For the text-containing cell, return its midpoint in (X, Y) coordinate format. 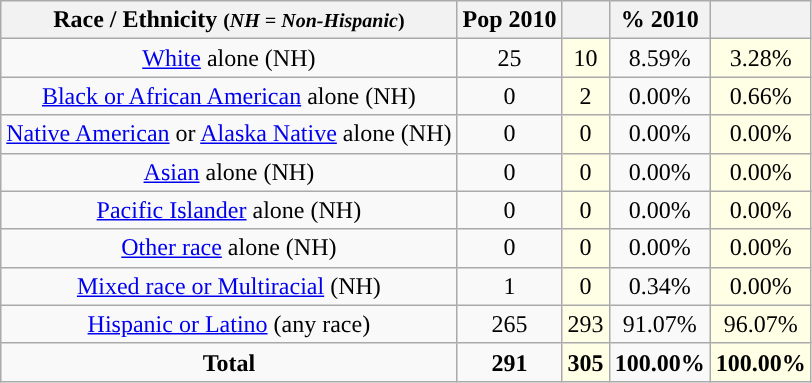
265 (510, 324)
1 (510, 286)
White alone (NH) (229, 58)
Black or African American alone (NH) (229, 96)
305 (586, 362)
Other race alone (NH) (229, 248)
Total (229, 362)
10 (586, 58)
Hispanic or Latino (any race) (229, 324)
Race / Ethnicity (NH = Non-Hispanic) (229, 20)
0.34% (660, 286)
91.07% (660, 324)
Asian alone (NH) (229, 172)
96.07% (760, 324)
25 (510, 58)
3.28% (760, 58)
Native American or Alaska Native alone (NH) (229, 134)
293 (586, 324)
0.66% (760, 96)
Pop 2010 (510, 20)
291 (510, 362)
Mixed race or Multiracial (NH) (229, 286)
2 (586, 96)
% 2010 (660, 20)
8.59% (660, 58)
Pacific Islander alone (NH) (229, 210)
